Output the (x, y) coordinate of the center of the cell containing the given text.  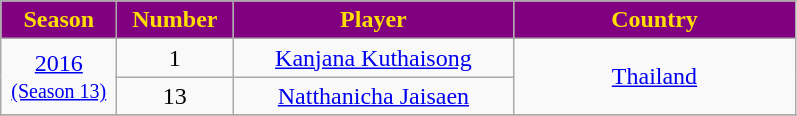
Season (59, 20)
Country (654, 20)
Natthanicha Jaisaen (374, 96)
1 (175, 58)
Kanjana Kuthaisong (374, 58)
Thailand (654, 77)
Number (175, 20)
Player (374, 20)
2016 (Season 13) (59, 77)
13 (175, 96)
